For the text-containing cell, return its midpoint in (X, Y) coordinate format. 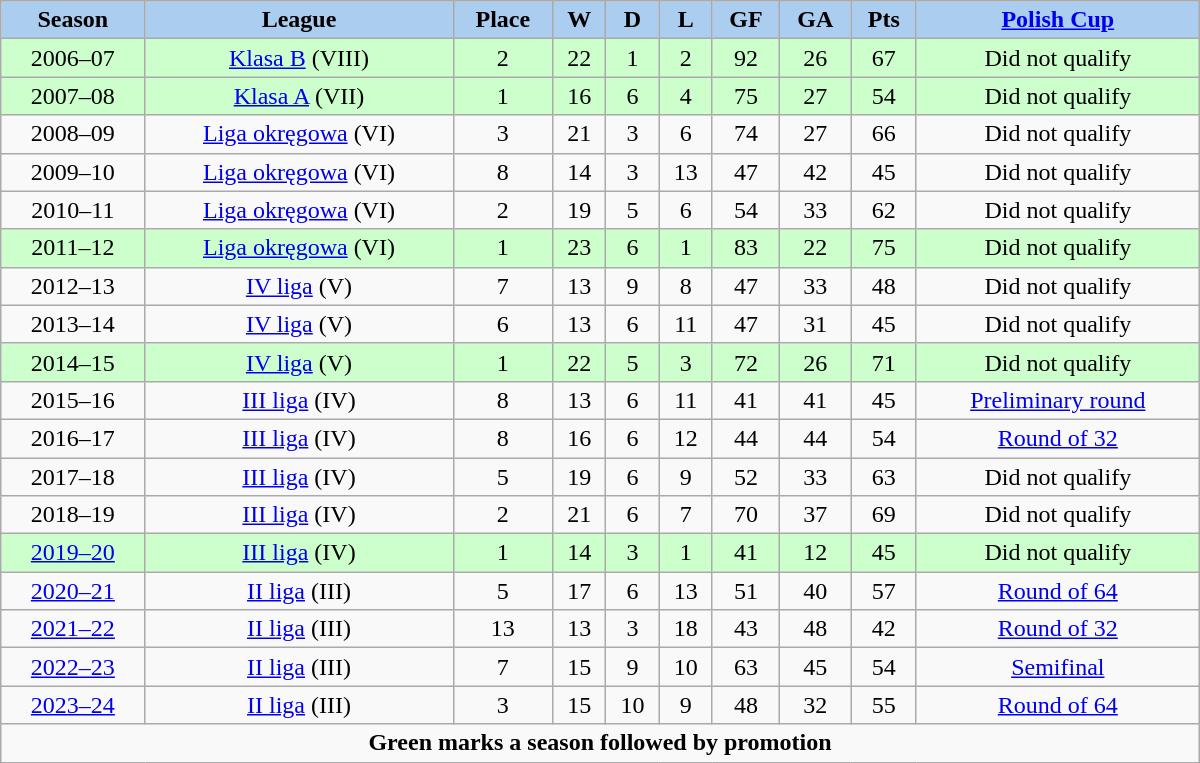
57 (884, 591)
League (299, 20)
2010–11 (73, 210)
Season (73, 20)
31 (816, 324)
2020–21 (73, 591)
D (632, 20)
52 (746, 477)
Place (503, 20)
23 (580, 248)
17 (580, 591)
2021–22 (73, 629)
55 (884, 705)
92 (746, 58)
2012–13 (73, 286)
43 (746, 629)
71 (884, 362)
69 (884, 515)
Semifinal (1058, 667)
66 (884, 134)
2015–16 (73, 400)
2014–15 (73, 362)
74 (746, 134)
2006–07 (73, 58)
2016–17 (73, 438)
GF (746, 20)
Green marks a season followed by promotion (600, 743)
Klasa B (VIII) (299, 58)
2019–20 (73, 553)
18 (686, 629)
GA (816, 20)
L (686, 20)
W (580, 20)
51 (746, 591)
4 (686, 96)
2009–10 (73, 172)
2013–14 (73, 324)
Polish Cup (1058, 20)
67 (884, 58)
2022–23 (73, 667)
32 (816, 705)
2017–18 (73, 477)
Preliminary round (1058, 400)
2011–12 (73, 248)
70 (746, 515)
2008–09 (73, 134)
Pts (884, 20)
Klasa A (VII) (299, 96)
72 (746, 362)
2007–08 (73, 96)
37 (816, 515)
2023–24 (73, 705)
83 (746, 248)
62 (884, 210)
40 (816, 591)
2018–19 (73, 515)
